For the text-containing cell, return its midpoint in [X, Y] coordinate format. 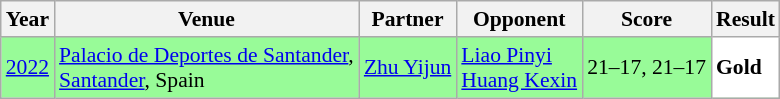
Partner [408, 19]
Opponent [519, 19]
Result [746, 19]
Palacio de Deportes de Santander,Santander, Spain [206, 68]
Liao Pinyi Huang Kexin [519, 68]
Venue [206, 19]
2022 [28, 68]
21–17, 21–17 [646, 68]
Year [28, 19]
Score [646, 19]
Zhu Yijun [408, 68]
Gold [746, 68]
